Output the [X, Y] coordinate of the center of the cell containing the given text.  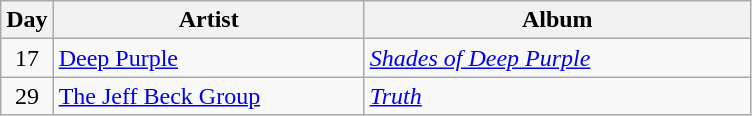
Shades of Deep Purple [557, 58]
17 [27, 58]
Deep Purple [208, 58]
Album [557, 20]
Artist [208, 20]
The Jeff Beck Group [208, 96]
Truth [557, 96]
Day [27, 20]
29 [27, 96]
